From the cell containing the given text, extract its center point as (X, Y) coordinate. 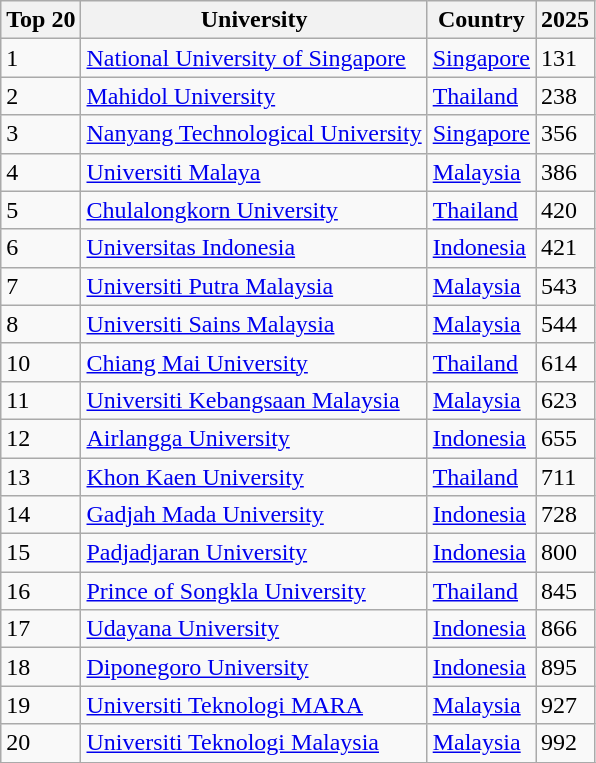
13 (41, 477)
6 (41, 248)
14 (41, 515)
Chiang Mai University (254, 362)
Gadjah Mada University (254, 515)
8 (41, 324)
12 (41, 438)
Prince of Songkla University (254, 591)
866 (566, 629)
356 (566, 134)
Udayana University (254, 629)
992 (566, 743)
927 (566, 705)
Universitas Indonesia (254, 248)
5 (41, 210)
Universiti Kebangsaan Malaysia (254, 400)
895 (566, 667)
17 (41, 629)
Universiti Malaya (254, 172)
15 (41, 553)
238 (566, 96)
623 (566, 400)
421 (566, 248)
Country (481, 20)
544 (566, 324)
National University of Singapore (254, 58)
Universiti Teknologi Malaysia (254, 743)
543 (566, 286)
386 (566, 172)
Mahidol University (254, 96)
3 (41, 134)
655 (566, 438)
1 (41, 58)
845 (566, 591)
2025 (566, 20)
20 (41, 743)
614 (566, 362)
10 (41, 362)
Airlangga University (254, 438)
711 (566, 477)
Diponegoro University (254, 667)
2 (41, 96)
Padjadjaran University (254, 553)
Nanyang Technological University (254, 134)
131 (566, 58)
800 (566, 553)
420 (566, 210)
Chulalongkorn University (254, 210)
728 (566, 515)
Khon Kaen University (254, 477)
Universiti Putra Malaysia (254, 286)
18 (41, 667)
4 (41, 172)
11 (41, 400)
16 (41, 591)
University (254, 20)
19 (41, 705)
Top 20 (41, 20)
Universiti Sains Malaysia (254, 324)
7 (41, 286)
Universiti Teknologi MARA (254, 705)
